Identify which cell holds the provided text, then report its (X, Y) central coordinate. 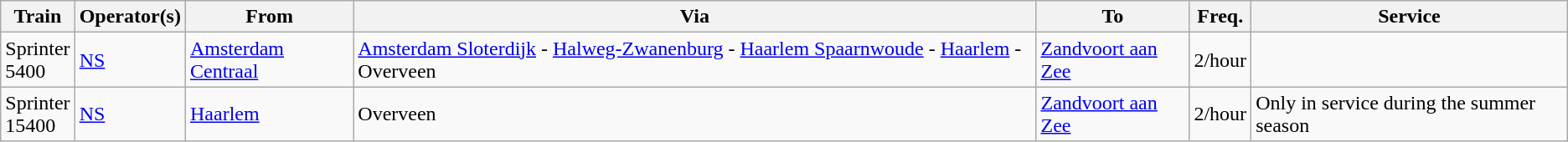
Operator(s) (130, 17)
Train (38, 17)
Amsterdam Sloterdijk - Halweg-Zwanenburg - Haarlem Spaarnwoude - Haarlem - Overveen (695, 60)
Freq. (1220, 17)
Haarlem (269, 114)
Service (1410, 17)
Amsterdam Centraal (269, 60)
Via (695, 17)
From (269, 17)
Sprinter5400 (38, 60)
Sprinter15400 (38, 114)
To (1112, 17)
Overveen (695, 114)
Only in service during the summer season (1410, 114)
